Provide the (x, y) coordinate of the cell's center where the given text is located.  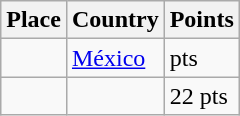
pts (202, 58)
México (115, 58)
Points (202, 20)
22 pts (202, 96)
Place (34, 20)
Country (115, 20)
